Provide the (x, y) coordinate of the cell's center where the given text is located.  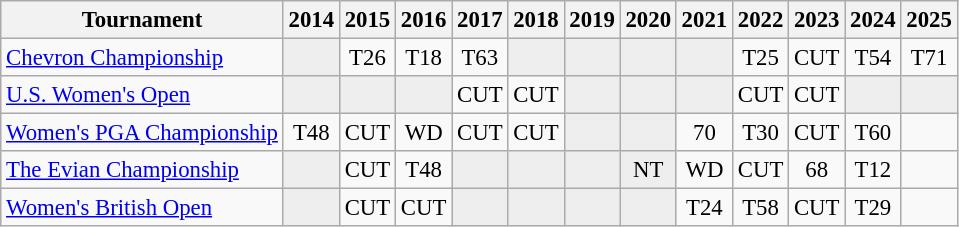
NT (648, 170)
T30 (760, 133)
70 (704, 133)
Tournament (142, 20)
Chevron Championship (142, 58)
T12 (873, 170)
2023 (817, 20)
2015 (367, 20)
T58 (760, 208)
T25 (760, 58)
T18 (424, 58)
68 (817, 170)
2018 (536, 20)
T71 (929, 58)
2021 (704, 20)
T29 (873, 208)
T26 (367, 58)
2017 (480, 20)
Women's PGA Championship (142, 133)
2016 (424, 20)
2025 (929, 20)
T63 (480, 58)
U.S. Women's Open (142, 95)
T60 (873, 133)
2024 (873, 20)
2019 (592, 20)
2020 (648, 20)
T54 (873, 58)
2022 (760, 20)
2014 (311, 20)
Women's British Open (142, 208)
The Evian Championship (142, 170)
T24 (704, 208)
